Search for the cell housing the specified text and yield its (X, Y) center coordinate. 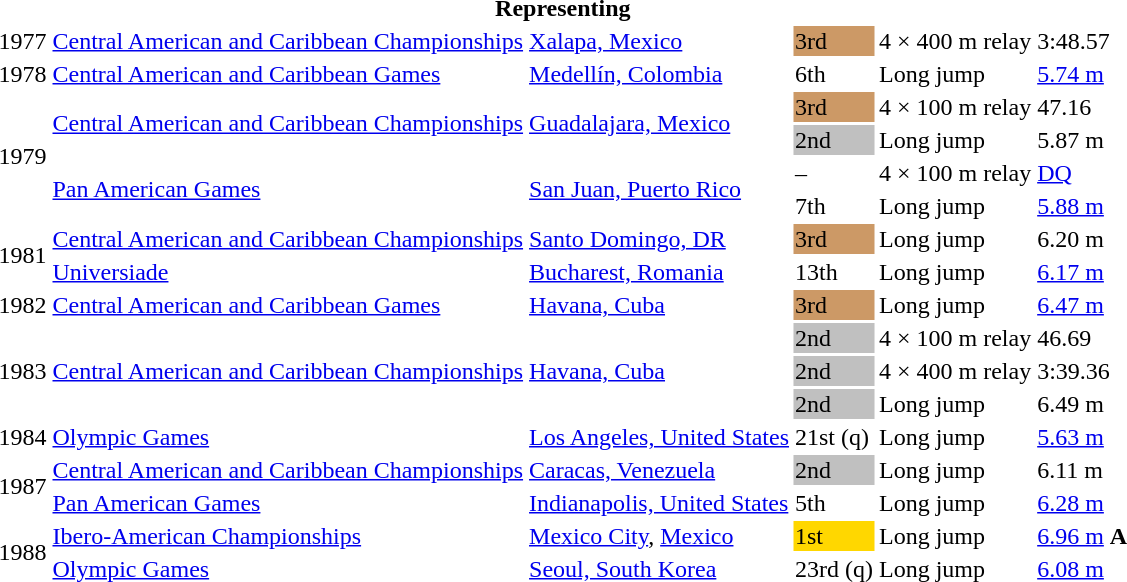
Ibero-American Championships (288, 536)
– (834, 173)
13th (834, 272)
7th (834, 206)
21st (q) (834, 437)
Los Angeles, United States (660, 437)
Caracas, Venezuela (660, 470)
Olympic Games (288, 437)
1st (834, 536)
Xalapa, Mexico (660, 41)
Universiade (288, 272)
Mexico City, Mexico (660, 536)
5th (834, 503)
Medellín, Colombia (660, 74)
Guadalajara, Mexico (660, 124)
Santo Domingo, DR (660, 239)
Bucharest, Romania (660, 272)
San Juan, Puerto Rico (660, 190)
Indianapolis, United States (660, 503)
6th (834, 74)
